Scan for the cell matching the given text and deliver its [x, y] coordinate at center. 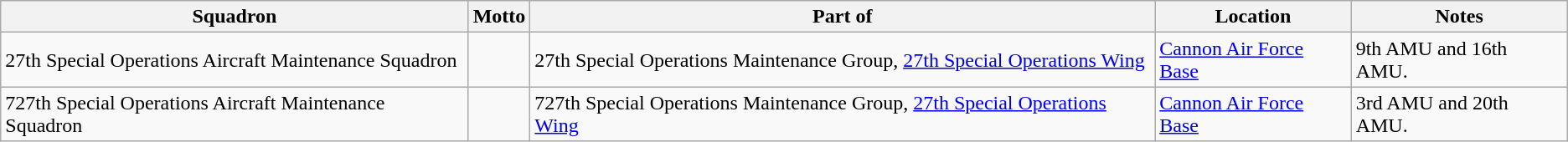
727th Special Operations Maintenance Group, 27th Special Operations Wing [843, 114]
27th Special Operations Aircraft Maintenance Squadron [235, 60]
9th AMU and 16th AMU. [1459, 60]
3rd AMU and 20th AMU. [1459, 114]
Squadron [235, 17]
Notes [1459, 17]
727th Special Operations Aircraft Maintenance Squadron [235, 114]
Part of [843, 17]
Location [1253, 17]
Motto [499, 17]
27th Special Operations Maintenance Group, 27th Special Operations Wing [843, 60]
